Search for the cell housing the specified text and yield its (x, y) center coordinate. 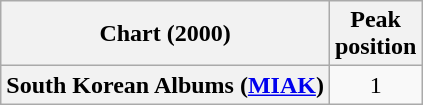
1 (375, 85)
Peakposition (375, 34)
Chart (2000) (166, 34)
South Korean Albums (MIAK) (166, 85)
